Return (x, y) of the center of cell containing provided text 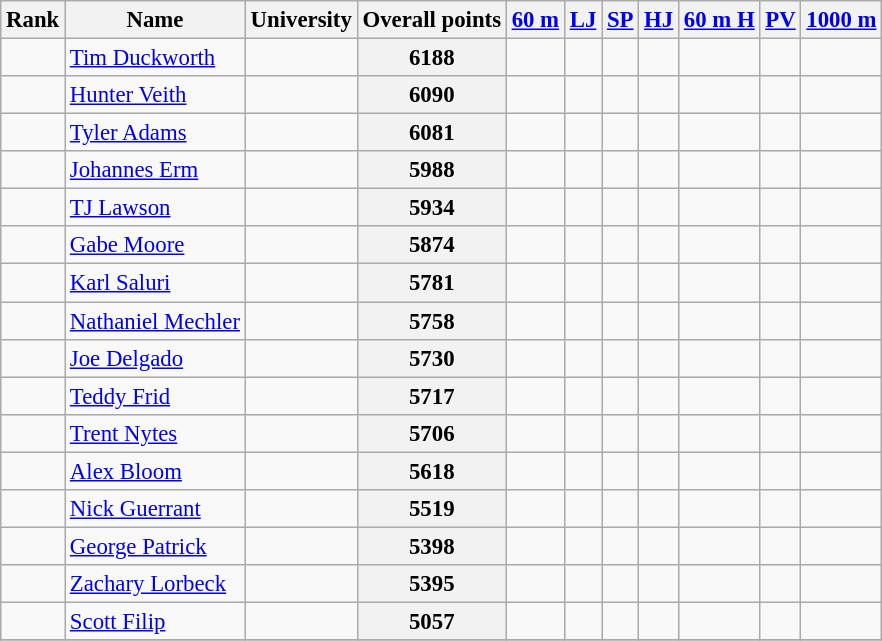
Rank (33, 20)
Zachary Lorbeck (156, 584)
5706 (432, 433)
TJ Lawson (156, 208)
5519 (432, 509)
5934 (432, 208)
PV (780, 20)
60 m (535, 20)
Scott Filip (156, 621)
HJ (659, 20)
5874 (432, 245)
Hunter Veith (156, 95)
George Patrick (156, 546)
60 m H (720, 20)
Tim Duckworth (156, 58)
6081 (432, 133)
5730 (432, 358)
5395 (432, 584)
LJ (582, 20)
Name (156, 20)
1000 m (842, 20)
Nick Guerrant (156, 509)
5398 (432, 546)
Gabe Moore (156, 245)
Trent Nytes (156, 433)
Tyler Adams (156, 133)
6090 (432, 95)
Johannes Erm (156, 170)
University (301, 20)
5781 (432, 283)
5717 (432, 396)
Overall points (432, 20)
Nathaniel Mechler (156, 321)
5758 (432, 321)
Karl Saluri (156, 283)
6188 (432, 58)
Alex Bloom (156, 471)
SP (620, 20)
5057 (432, 621)
Teddy Frid (156, 396)
5618 (432, 471)
5988 (432, 170)
Joe Delgado (156, 358)
